Detect which cell encompasses the target text, then output its [x, y] center coordinate. 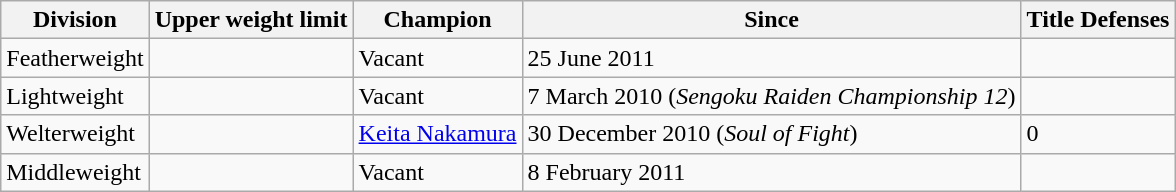
Title Defenses [1098, 20]
Keita Nakamura [438, 134]
7 March 2010 (Sengoku Raiden Championship 12) [772, 96]
25 June 2011 [772, 58]
Champion [438, 20]
0 [1098, 134]
Welterweight [75, 134]
8 February 2011 [772, 172]
30 December 2010 (Soul of Fight) [772, 134]
Lightweight [75, 96]
Middleweight [75, 172]
Featherweight [75, 58]
Since [772, 20]
Division [75, 20]
Upper weight limit [251, 20]
